Capture the cell that displays the provided text and extract its [x, y] central coordinate. 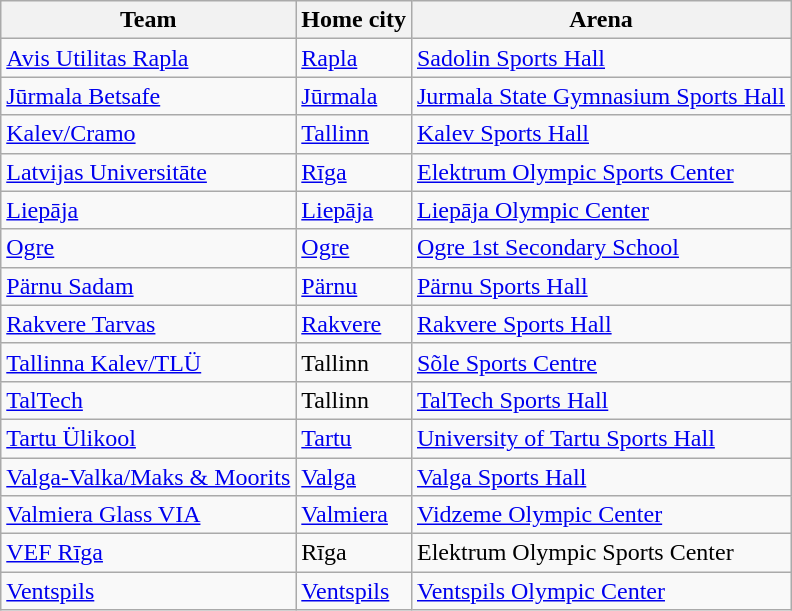
Pärnu Sadam [148, 286]
Ogre 1st Secondary School [600, 248]
Latvijas Universitāte [148, 172]
Pärnu Sports Hall [600, 286]
Tartu [354, 438]
Team [148, 20]
Liepāja Olympic Center [600, 210]
TalTech Sports Hall [600, 400]
Ventspils Olympic Center [600, 591]
Rakvere Sports Hall [600, 324]
Jūrmala Betsafe [148, 96]
Tallinna Kalev/TLÜ [148, 362]
Sõle Sports Centre [600, 362]
Jūrmala [354, 96]
Pärnu [354, 286]
Valga [354, 477]
Avis Utilitas Rapla [148, 58]
Valmiera [354, 515]
Tartu Ülikool [148, 438]
Valga-Valka/Maks & Moorits [148, 477]
University of Tartu Sports Hall [600, 438]
Sadolin Sports Hall [600, 58]
Vidzeme Olympic Center [600, 515]
Rakvere [354, 324]
TalTech [148, 400]
Rakvere Tarvas [148, 324]
Kalev/Cramo [148, 134]
Kalev Sports Hall [600, 134]
VEF Rīga [148, 553]
Valmiera Glass VIA [148, 515]
Arena [600, 20]
Valga Sports Hall [600, 477]
Rapla [354, 58]
Jurmala State Gymnasium Sports Hall [600, 96]
Home city [354, 20]
